For the text-containing cell, return its midpoint in (X, Y) coordinate format. 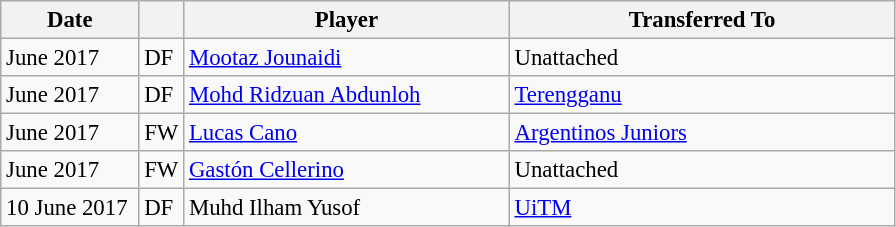
Muhd Ilham Yusof (347, 208)
10 June 2017 (70, 208)
Mootaz Jounaidi (347, 58)
Gastón Cellerino (347, 170)
Argentinos Juniors (702, 133)
Mohd Ridzuan Abdunloh (347, 95)
Terengganu (702, 95)
Player (347, 20)
UiTM (702, 208)
Date (70, 20)
Transferred To (702, 20)
Lucas Cano (347, 133)
